Return [x, y] of the center of cell containing provided text 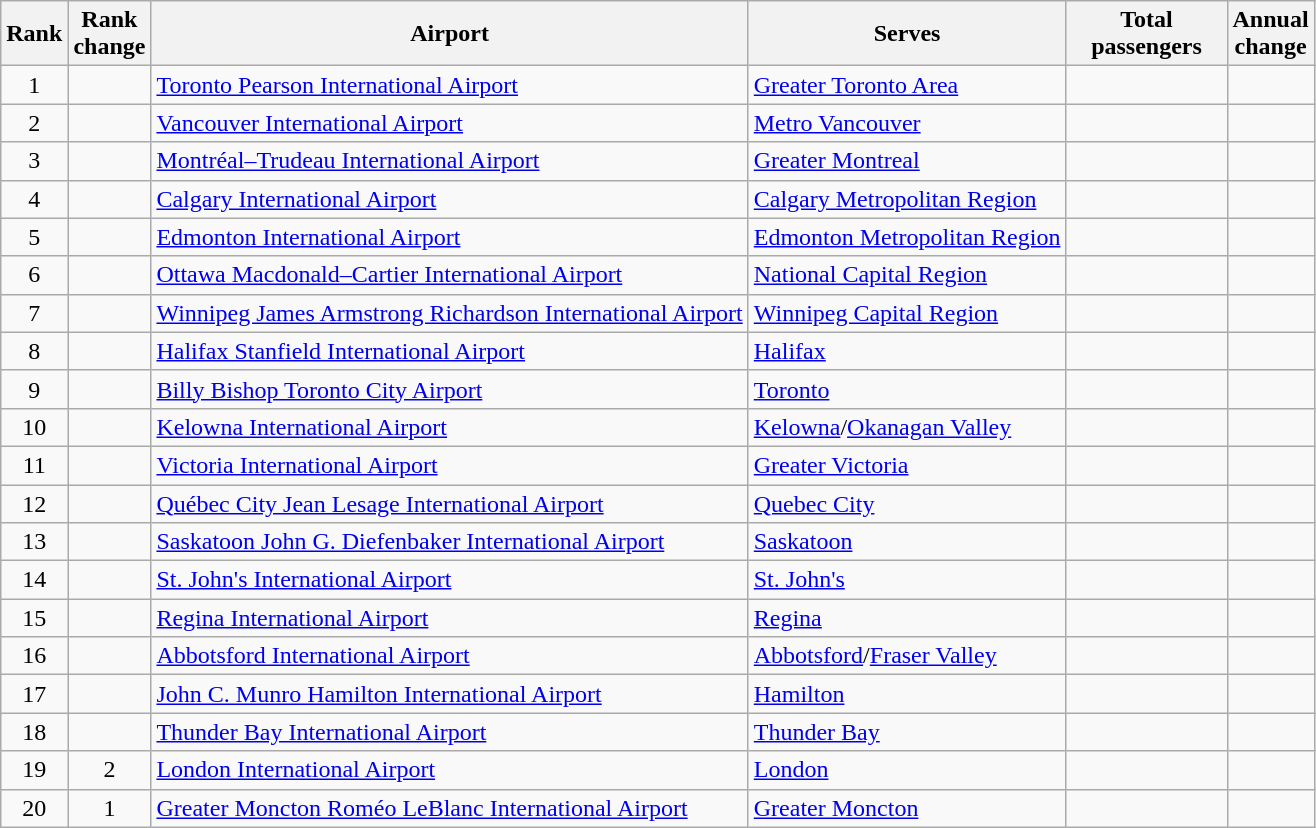
Greater Montreal [907, 161]
5 [34, 237]
Québec City Jean Lesage International Airport [450, 503]
Kelowna/Okanagan Valley [907, 427]
Billy Bishop Toronto City Airport [450, 389]
Victoria International Airport [450, 465]
Totalpassengers [1146, 34]
20 [34, 808]
Thunder Bay [907, 732]
Airport [450, 34]
Kelowna International Airport [450, 427]
London International Airport [450, 770]
14 [34, 580]
Halifax Stanfield International Airport [450, 351]
6 [34, 275]
Abbotsford/Fraser Valley [907, 656]
19 [34, 770]
Greater Victoria [907, 465]
3 [34, 161]
8 [34, 351]
Edmonton International Airport [450, 237]
13 [34, 542]
John C. Munro Hamilton International Airport [450, 694]
15 [34, 618]
11 [34, 465]
St. John's International Airport [450, 580]
Toronto Pearson International Airport [450, 85]
Regina [907, 618]
Greater Moncton Roméo LeBlanc International Airport [450, 808]
Saskatoon John G. Diefenbaker International Airport [450, 542]
Vancouver International Airport [450, 123]
Rankchange [110, 34]
18 [34, 732]
St. John's [907, 580]
Abbotsford International Airport [450, 656]
Annualchange [1270, 34]
10 [34, 427]
Regina International Airport [450, 618]
17 [34, 694]
Quebec City [907, 503]
Toronto [907, 389]
Saskatoon [907, 542]
London [907, 770]
Thunder Bay International Airport [450, 732]
12 [34, 503]
Greater Toronto Area [907, 85]
National Capital Region [907, 275]
Montréal–Trudeau International Airport [450, 161]
Winnipeg Capital Region [907, 313]
9 [34, 389]
Greater Moncton [907, 808]
Rank [34, 34]
Hamilton [907, 694]
Calgary Metropolitan Region [907, 199]
16 [34, 656]
Calgary International Airport [450, 199]
7 [34, 313]
Metro Vancouver [907, 123]
Halifax [907, 351]
Edmonton Metropolitan Region [907, 237]
Winnipeg James Armstrong Richardson International Airport [450, 313]
Ottawa Macdonald–Cartier International Airport [450, 275]
4 [34, 199]
Serves [907, 34]
